Output the [X, Y] coordinate of the center of the cell containing the given text.  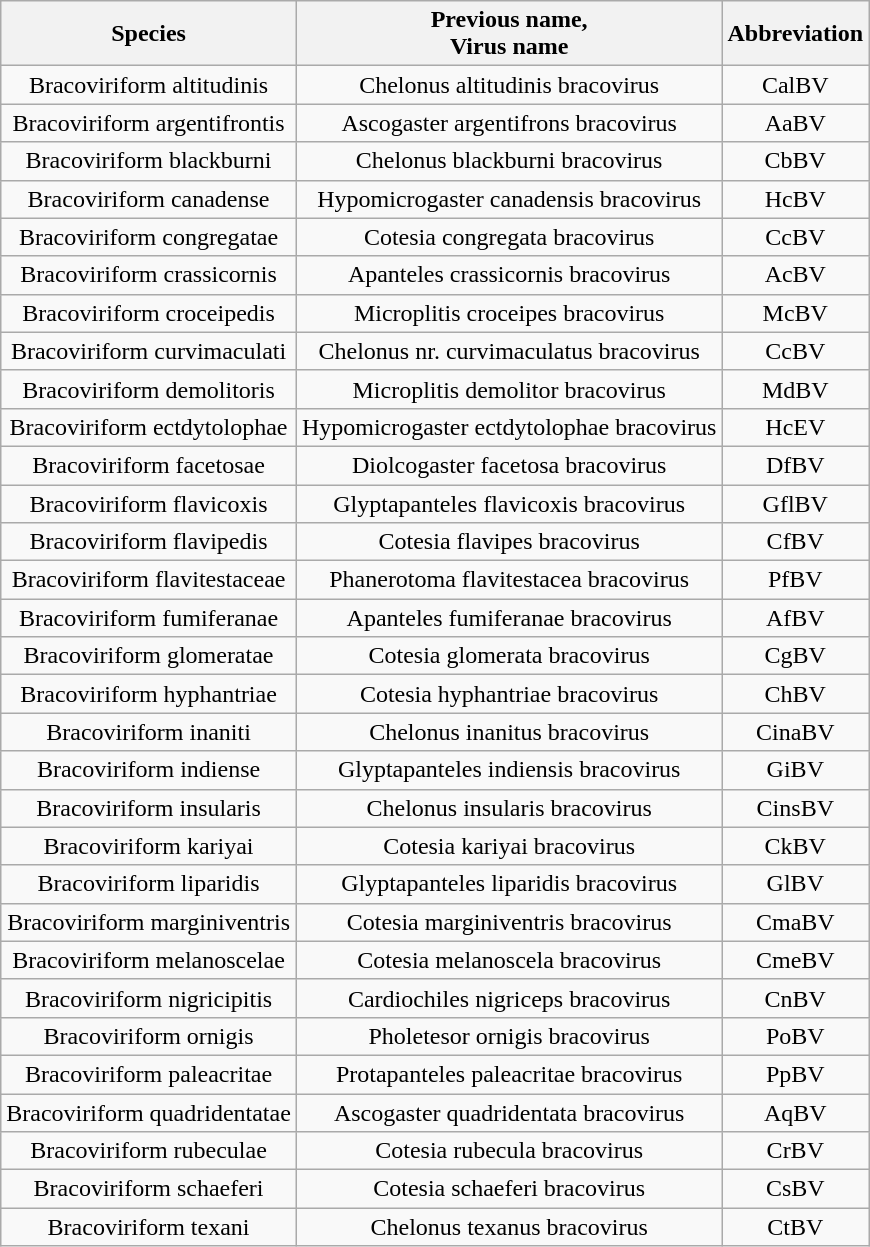
Bracoviriform ectdytolophae [149, 427]
Bracoviriform hyphantriae [149, 694]
Cotesia flavipes bracovirus [509, 542]
Glyptapanteles liparidis bracovirus [509, 884]
Chelonus inanitus bracovirus [509, 732]
GlBV [796, 884]
GiBV [796, 770]
Chelonus insularis bracovirus [509, 808]
CrBV [796, 1151]
Bracoviriform crassicornis [149, 275]
Glyptapanteles flavicoxis bracovirus [509, 503]
Bracoviriform paleacritae [149, 1074]
Microplitis demolitor bracovirus [509, 389]
Glyptapanteles indiensis bracovirus [509, 770]
Bracoviriform ornigis [149, 1036]
Chelonus altitudinis bracovirus [509, 85]
Bracoviriform blackburni [149, 161]
Cotesia schaeferi bracovirus [509, 1189]
Pholetesor ornigis bracovirus [509, 1036]
Bracoviriform kariyai [149, 846]
Chelonus texanus bracovirus [509, 1227]
CmeBV [796, 960]
PpBV [796, 1074]
Bracoviriform liparidis [149, 884]
HcBV [796, 199]
AaBV [796, 123]
CbBV [796, 161]
Bracoviriform nigricipitis [149, 998]
Microplitis croceipes bracovirus [509, 313]
Apanteles fumiferanae bracovirus [509, 618]
CtBV [796, 1227]
Cotesia marginiventris bracovirus [509, 922]
Species [149, 34]
Bracoviriform quadridentatae [149, 1113]
Bracoviriform schaeferi [149, 1189]
Phanerotoma flavitestacea bracovirus [509, 580]
Bracoviriform fumiferanae [149, 618]
DfBV [796, 465]
Bracoviriform croceipedis [149, 313]
Bracoviriform flavitestaceae [149, 580]
CkBV [796, 846]
MdBV [796, 389]
Bracoviriform argentifrontis [149, 123]
Bracoviriform marginiventris [149, 922]
Bracoviriform curvimaculati [149, 351]
McBV [796, 313]
Cotesia hyphantriae bracovirus [509, 694]
Cotesia rubecula bracovirus [509, 1151]
Ascogaster argentifrons bracovirus [509, 123]
Bracoviriform melanoscelae [149, 960]
Cotesia kariyai bracovirus [509, 846]
CalBV [796, 85]
CinaBV [796, 732]
Bracoviriform insularis [149, 808]
CinsBV [796, 808]
Bracoviriform flavicoxis [149, 503]
Bracoviriform flavipedis [149, 542]
Bracoviriform inaniti [149, 732]
GflBV [796, 503]
Hypomicrogaster ectdytolophae bracovirus [509, 427]
Chelonus nr. curvimaculatus bracovirus [509, 351]
Bracoviriform altitudinis [149, 85]
CfBV [796, 542]
Cardiochiles nigriceps bracovirus [509, 998]
CsBV [796, 1189]
PfBV [796, 580]
Apanteles crassicornis bracovirus [509, 275]
Cotesia congregata bracovirus [509, 237]
PoBV [796, 1036]
Cotesia glomerata bracovirus [509, 656]
HcEV [796, 427]
AqBV [796, 1113]
Chelonus blackburni bracovirus [509, 161]
Previous name,Virus name [509, 34]
Protapanteles paleacritae bracovirus [509, 1074]
AcBV [796, 275]
Hypomicrogaster canadensis bracovirus [509, 199]
CmaBV [796, 922]
Bracoviriform texani [149, 1227]
Bracoviriform canadense [149, 199]
Diolcogaster facetosa bracovirus [509, 465]
Bracoviriform facetosae [149, 465]
Bracoviriform congregatae [149, 237]
Bracoviriform demolitoris [149, 389]
AfBV [796, 618]
Abbreviation [796, 34]
Bracoviriform indiense [149, 770]
CgBV [796, 656]
Ascogaster quadridentata bracovirus [509, 1113]
CnBV [796, 998]
Bracoviriform glomeratae [149, 656]
ChBV [796, 694]
Cotesia melanoscela bracovirus [509, 960]
Bracoviriform rubeculae [149, 1151]
